Locate the cell with the specified text and output its [X, Y] center coordinate. 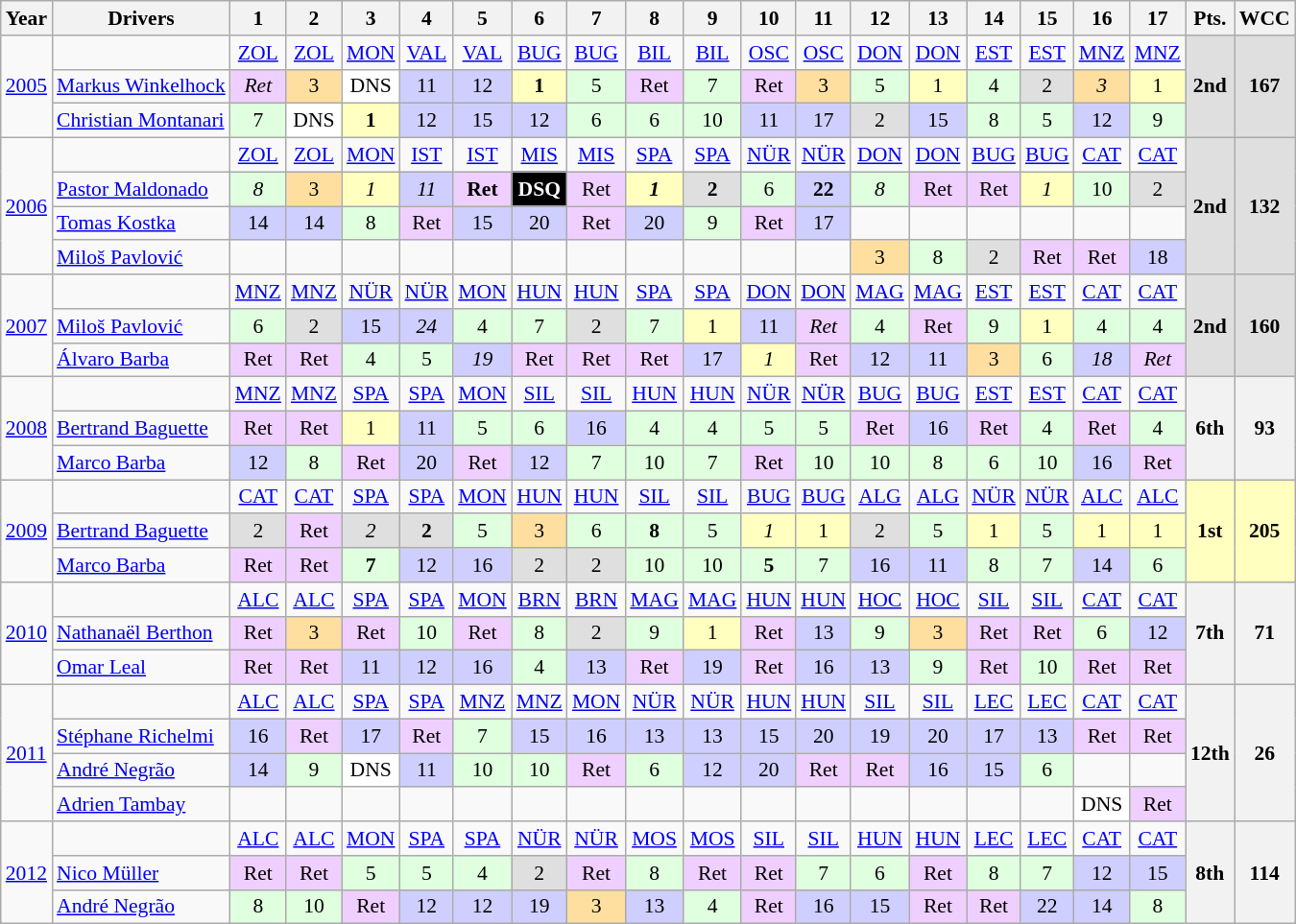
1st [1210, 532]
Pastor Maldonado [141, 189]
2008 [27, 428]
Omar Leal [141, 668]
114 [1265, 873]
WCC [1265, 18]
7th [1210, 633]
2011 [27, 753]
DSQ [540, 189]
205 [1265, 532]
160 [1265, 326]
26 [1265, 753]
167 [1265, 86]
Drivers [141, 18]
Christian Montanari [141, 121]
2006 [27, 206]
2012 [27, 873]
24 [426, 326]
Adrien Tambay [141, 805]
Pts. [1210, 18]
2005 [27, 86]
132 [1265, 206]
8th [1210, 873]
Stéphane Richelmi [141, 736]
12th [1210, 753]
2009 [27, 532]
71 [1265, 633]
Tomas Kostka [141, 224]
Álvaro Barba [141, 360]
93 [1265, 428]
Year [27, 18]
6th [1210, 428]
2010 [27, 633]
Nathanaël Berthon [141, 633]
Nico Müller [141, 873]
2007 [27, 326]
Markus Winkelhock [141, 86]
